Search for the cell housing the specified text and yield its [X, Y] center coordinate. 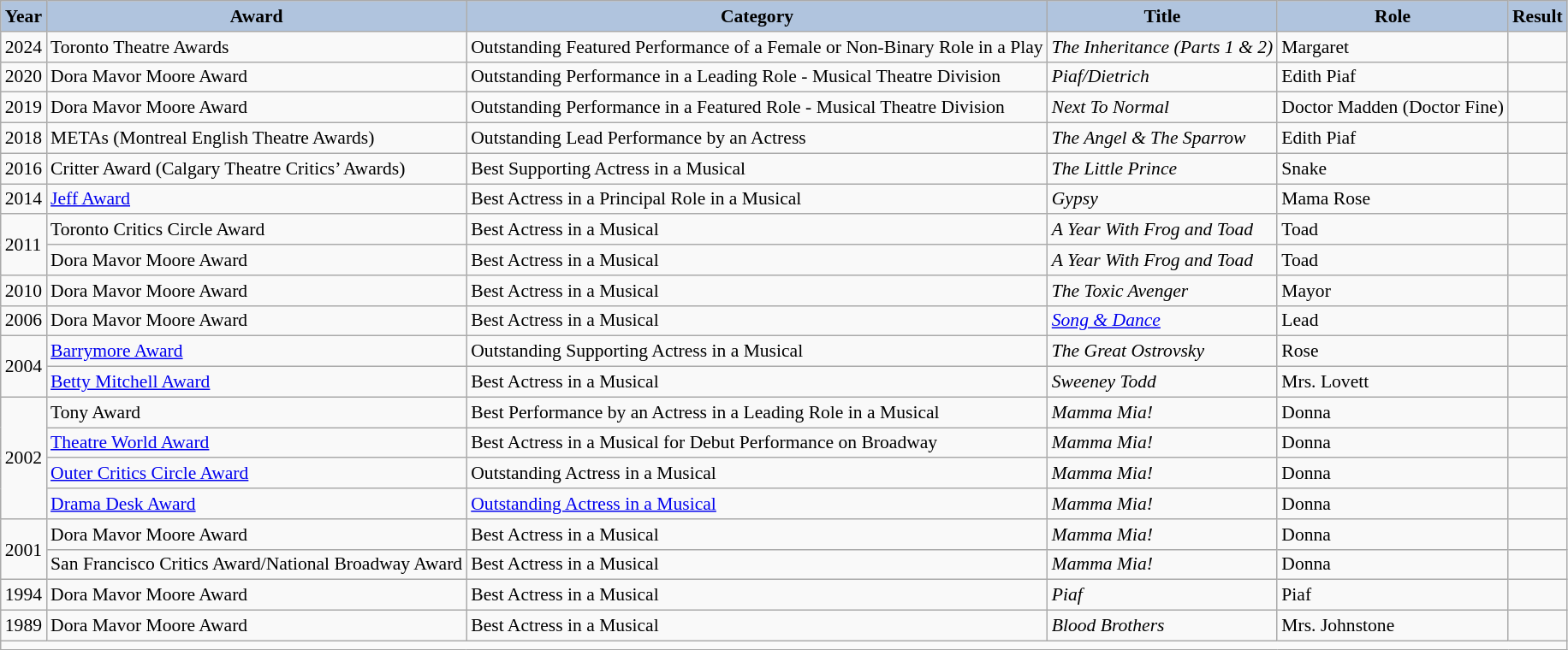
Best Actress in a Musical for Debut Performance on Broadway [757, 443]
Blood Brothers [1162, 626]
Outer Critics Circle Award [257, 474]
Outstanding Performance in a Featured Role - Musical Theatre Division [757, 108]
Year [24, 16]
2011 [24, 245]
Gypsy [1162, 199]
Best Actress in a Principal Role in a Musical [757, 199]
Sweeney Todd [1162, 382]
Title [1162, 16]
Mrs. Johnstone [1393, 626]
Jeff Award [257, 199]
2004 [24, 366]
Mama Rose [1393, 199]
2010 [24, 291]
Margaret [1393, 47]
2006 [24, 321]
Mayor [1393, 291]
Next To Normal [1162, 108]
Critter Award (Calgary Theatre Critics’ Awards) [257, 168]
2002 [24, 458]
Outstanding Supporting Actress in a Musical [757, 352]
2014 [24, 199]
The Great Ostrovsky [1162, 352]
Category [757, 16]
The Toxic Avenger [1162, 291]
METAs (Montreal English Theatre Awards) [257, 139]
Doctor Madden (Doctor Fine) [1393, 108]
Toronto Critics Circle Award [257, 230]
2018 [24, 139]
Snake [1393, 168]
1994 [24, 595]
Barrymore Award [257, 352]
2024 [24, 47]
Award [257, 16]
Lead [1393, 321]
Best Performance by an Actress in a Leading Role in a Musical [757, 412]
2001 [24, 549]
Mrs. Lovett [1393, 382]
The Inheritance (Parts 1 & 2) [1162, 47]
San Francisco Critics Award/National Broadway Award [257, 564]
Outstanding Featured Performance of a Female or Non-Binary Role in a Play [757, 47]
Toronto Theatre Awards [257, 47]
2019 [24, 108]
Role [1393, 16]
Theatre World Award [257, 443]
Tony Award [257, 412]
2016 [24, 168]
Betty Mitchell Award [257, 382]
Outstanding Lead Performance by an Actress [757, 139]
2020 [24, 77]
Piaf/Dietrich [1162, 77]
The Little Prince [1162, 168]
Best Supporting Actress in a Musical [757, 168]
1989 [24, 626]
Result [1537, 16]
Drama Desk Award [257, 504]
The Angel & The Sparrow [1162, 139]
Song & Dance [1162, 321]
Outstanding Performance in a Leading Role - Musical Theatre Division [757, 77]
Rose [1393, 352]
